Return the [x, y] coordinate for the center point of the cell that contains the specified text.  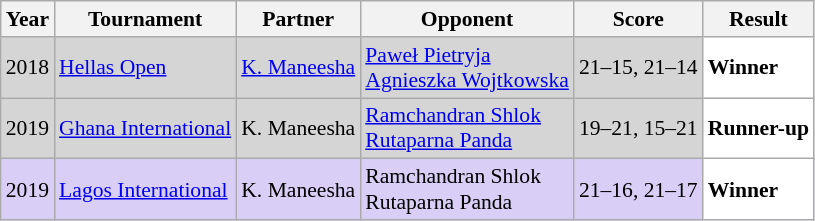
Partner [298, 19]
Runner-up [758, 128]
Paweł Pietryja Agnieszka Wojtkowska [467, 68]
Hellas Open [145, 68]
Ghana International [145, 128]
Result [758, 19]
21–16, 21–17 [638, 190]
Year [28, 19]
Score [638, 19]
21–15, 21–14 [638, 68]
Opponent [467, 19]
Lagos International [145, 190]
2018 [28, 68]
19–21, 15–21 [638, 128]
Tournament [145, 19]
